For the text-containing cell, return its midpoint in [x, y] coordinate format. 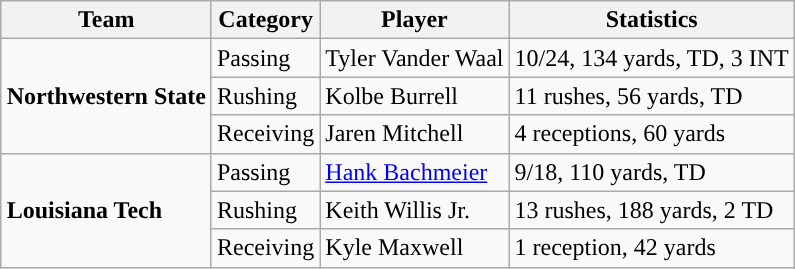
Keith Willis Jr. [414, 210]
Player [414, 20]
Kyle Maxwell [414, 248]
9/18, 110 yards, TD [652, 172]
4 receptions, 60 yards [652, 134]
Category [265, 20]
Northwestern State [106, 96]
10/24, 134 yards, TD, 3 INT [652, 58]
Jaren Mitchell [414, 134]
Hank Bachmeier [414, 172]
1 reception, 42 yards [652, 248]
Tyler Vander Waal [414, 58]
Kolbe Burrell [414, 96]
Louisiana Tech [106, 210]
13 rushes, 188 yards, 2 TD [652, 210]
Team [106, 20]
11 rushes, 56 yards, TD [652, 96]
Statistics [652, 20]
